From the cell containing the given text, extract its center point as (x, y) coordinate. 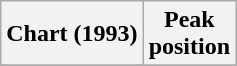
Chart (1993) (72, 34)
Peakposition (189, 34)
